Provide the (X, Y) coordinate of the cell's center where the given text is located.  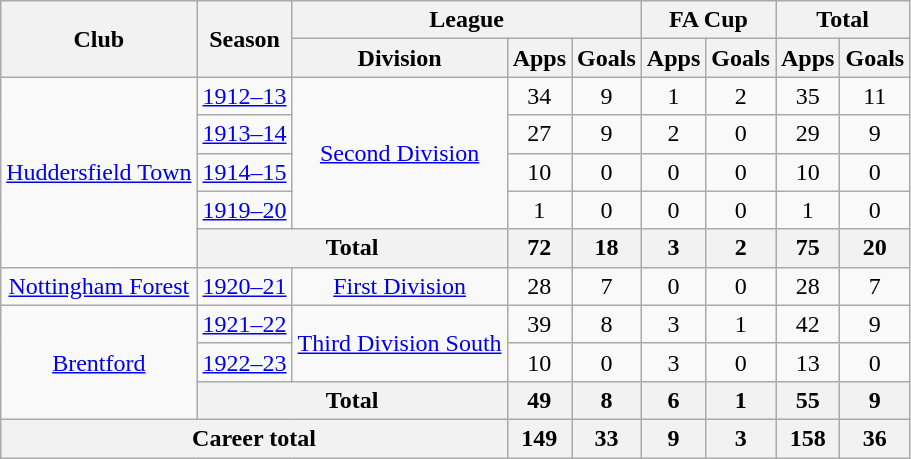
13 (808, 362)
Club (99, 39)
League (466, 20)
Nottingham Forest (99, 286)
1912–13 (244, 96)
72 (539, 248)
20 (875, 248)
18 (607, 248)
35 (808, 96)
1921–22 (244, 324)
75 (808, 248)
1913–14 (244, 134)
27 (539, 134)
149 (539, 438)
FA Cup (708, 20)
Brentford (99, 362)
Division (400, 58)
42 (808, 324)
Huddersfield Town (99, 172)
1914–15 (244, 172)
11 (875, 96)
49 (539, 400)
39 (539, 324)
6 (673, 400)
First Division (400, 286)
1922–23 (244, 362)
34 (539, 96)
Season (244, 39)
1919–20 (244, 210)
36 (875, 438)
1920–21 (244, 286)
158 (808, 438)
Career total (254, 438)
55 (808, 400)
33 (607, 438)
29 (808, 134)
Second Division (400, 153)
Third Division South (400, 343)
